Detect which cell encompasses the target text, then output its (x, y) center coordinate. 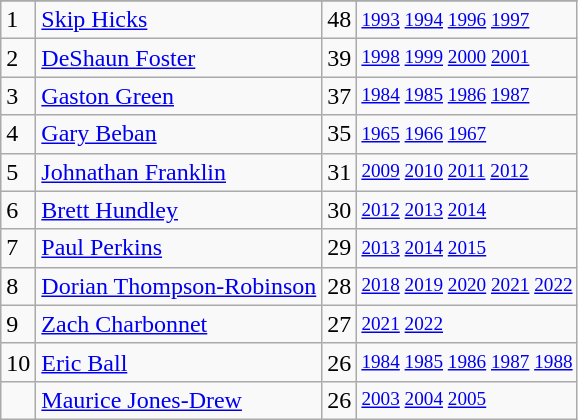
Gaston Green (179, 96)
9 (18, 324)
Maurice Jones-Drew (179, 400)
27 (340, 324)
Brett Hundley (179, 210)
31 (340, 172)
28 (340, 286)
Skip Hicks (179, 20)
Johnathan Franklin (179, 172)
DeShaun Foster (179, 58)
1998 1999 2000 2001 (467, 58)
3 (18, 96)
37 (340, 96)
39 (340, 58)
30 (340, 210)
2003 2004 2005 (467, 400)
2021 2022 (467, 324)
2013 2014 2015 (467, 248)
6 (18, 210)
10 (18, 362)
Zach Charbonnet (179, 324)
7 (18, 248)
1984 1985 1986 1987 1988 (467, 362)
2 (18, 58)
Dorian Thompson-Robinson (179, 286)
1 (18, 20)
1965 1966 1967 (467, 134)
4 (18, 134)
2012 2013 2014 (467, 210)
48 (340, 20)
8 (18, 286)
35 (340, 134)
1993 1994 1996 1997 (467, 20)
Eric Ball (179, 362)
Gary Beban (179, 134)
5 (18, 172)
29 (340, 248)
Paul Perkins (179, 248)
2018 2019 2020 2021 2022 (467, 286)
1984 1985 1986 1987 (467, 96)
2009 2010 2011 2012 (467, 172)
